Scan for the cell matching the given text and deliver its (X, Y) coordinate at center. 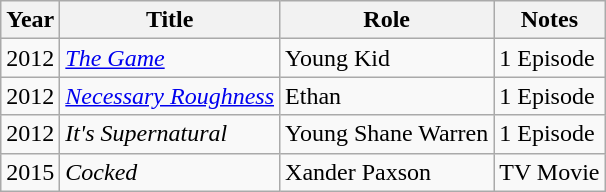
Necessary Roughness (170, 96)
2015 (30, 172)
TV Movie (550, 172)
It's Supernatural (170, 134)
Role (387, 20)
Xander Paxson (387, 172)
The Game (170, 58)
Ethan (387, 96)
Young Kid (387, 58)
Notes (550, 20)
Title (170, 20)
Cocked (170, 172)
Year (30, 20)
Young Shane Warren (387, 134)
